Return the [X, Y] coordinate for the center point of the cell that contains the specified text.  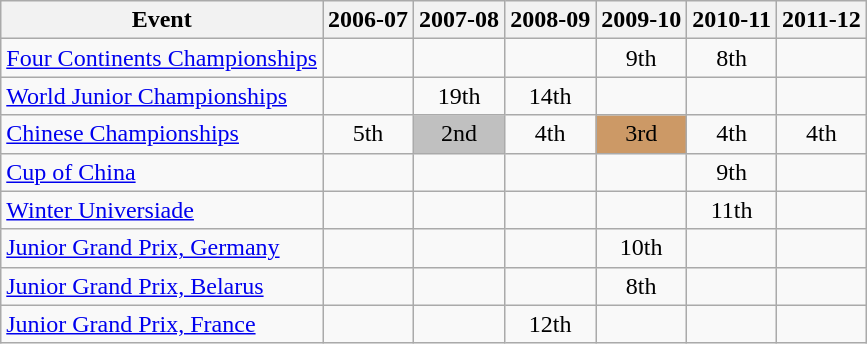
Winter Universiade [162, 210]
World Junior Championships [162, 96]
2nd [460, 134]
11th [732, 210]
Four Continents Championships [162, 58]
Junior Grand Prix, Germany [162, 248]
2010-11 [732, 20]
14th [550, 96]
Chinese Championships [162, 134]
5th [368, 134]
Junior Grand Prix, Belarus [162, 286]
Cup of China [162, 172]
12th [550, 324]
2008-09 [550, 20]
Event [162, 20]
10th [642, 248]
Junior Grand Prix, France [162, 324]
2009-10 [642, 20]
2011-12 [821, 20]
3rd [642, 134]
2007-08 [460, 20]
19th [460, 96]
2006-07 [368, 20]
